Locate the cell with the specified text and output its [X, Y] center coordinate. 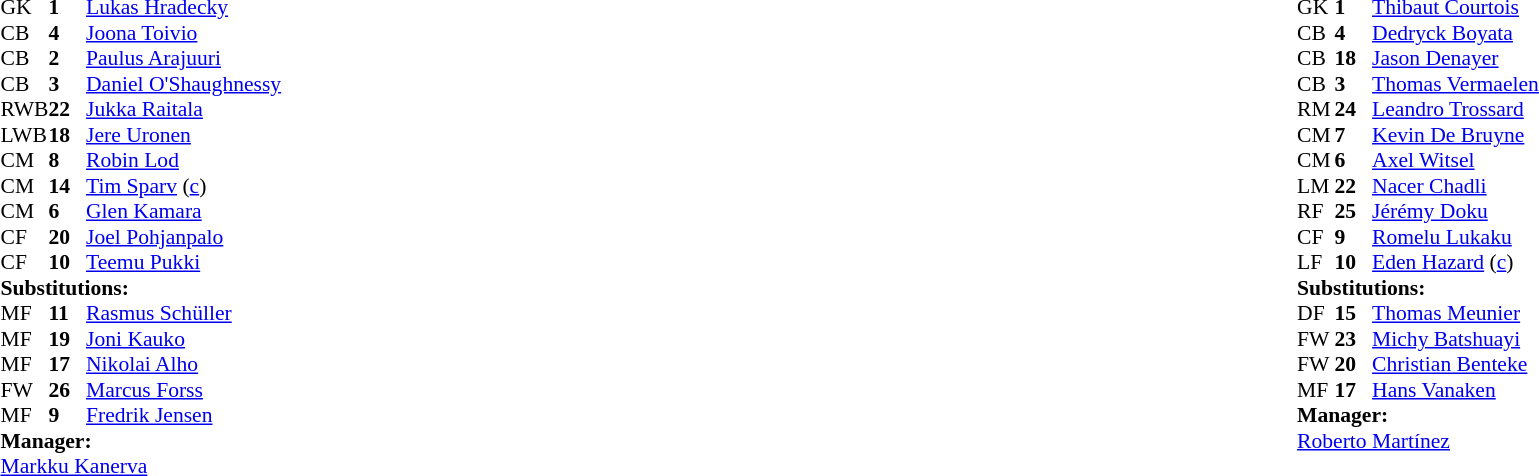
LF [1316, 263]
Rasmus Schüller [184, 313]
Kevin De Bruyne [1456, 135]
Joona Toivio [184, 33]
23 [1354, 339]
2 [67, 59]
Nikolai Alho [184, 365]
Leandro Trossard [1456, 109]
Roberto Martínez [1418, 441]
8 [67, 161]
RWB [24, 109]
19 [67, 339]
Thomas Meunier [1456, 313]
Daniel O'Shaughnessy [184, 84]
Glen Kamara [184, 211]
Eden Hazard (c) [1456, 263]
LWB [24, 135]
Romelu Lukaku [1456, 237]
Thomas Vermaelen [1456, 84]
Tim Sparv (c) [184, 186]
24 [1354, 109]
Christian Benteke [1456, 365]
14 [67, 186]
Fredrik Jensen [184, 415]
7 [1354, 135]
15 [1354, 313]
Marcus Forss [184, 390]
Jere Uronen [184, 135]
Robin Lod [184, 161]
Joni Kauko [184, 339]
Axel Witsel [1456, 161]
Jason Denayer [1456, 59]
RM [1316, 109]
Dedryck Boyata [1456, 33]
LM [1316, 186]
Hans Vanaken [1456, 390]
11 [67, 313]
26 [67, 390]
Jérémy Doku [1456, 211]
Nacer Chadli [1456, 186]
Jukka Raitala [184, 109]
25 [1354, 211]
DF [1316, 313]
Joel Pohjanpalo [184, 237]
Teemu Pukki [184, 263]
RF [1316, 211]
Paulus Arajuuri [184, 59]
Michy Batshuayi [1456, 339]
